Determine the (x, y) coordinate at the center of the cell enclosing the given text.  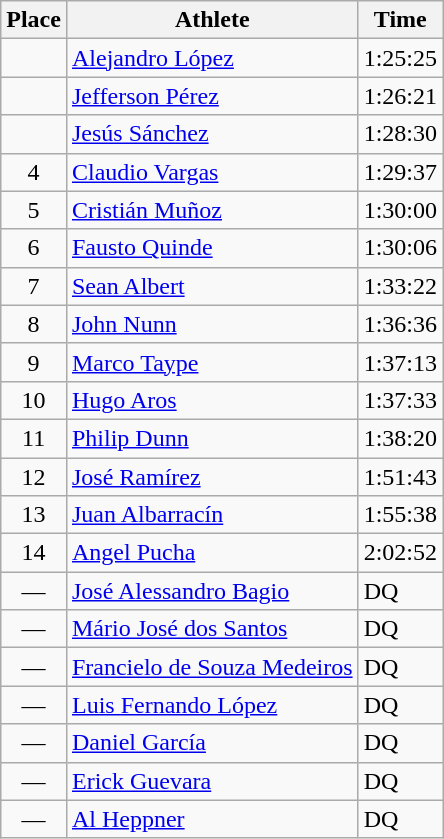
Daniel García (212, 743)
Cristián Muñoz (212, 210)
John Nunn (212, 324)
Erick Guevara (212, 781)
Fausto Quinde (212, 248)
4 (34, 172)
Alejandro López (212, 58)
9 (34, 362)
6 (34, 248)
1:33:22 (400, 286)
11 (34, 438)
1:30:06 (400, 248)
Jesús Sánchez (212, 134)
Athlete (212, 20)
Place (34, 20)
Luis Fernando López (212, 705)
1:28:30 (400, 134)
7 (34, 286)
5 (34, 210)
Angel Pucha (212, 553)
1:51:43 (400, 477)
Time (400, 20)
Juan Albarracín (212, 515)
Hugo Aros (212, 400)
1:38:20 (400, 438)
Jefferson Pérez (212, 96)
Mário José dos Santos (212, 629)
13 (34, 515)
1:36:36 (400, 324)
1:37:13 (400, 362)
1:37:33 (400, 400)
12 (34, 477)
1:30:00 (400, 210)
José Ramírez (212, 477)
1:25:25 (400, 58)
2:02:52 (400, 553)
10 (34, 400)
Francielo de Souza Medeiros (212, 667)
1:29:37 (400, 172)
Claudio Vargas (212, 172)
1:55:38 (400, 515)
Sean Albert (212, 286)
Marco Taype (212, 362)
Al Heppner (212, 819)
José Alessandro Bagio (212, 591)
14 (34, 553)
8 (34, 324)
1:26:21 (400, 96)
Philip Dunn (212, 438)
